Locate the cell with the specified text and output its (x, y) center coordinate. 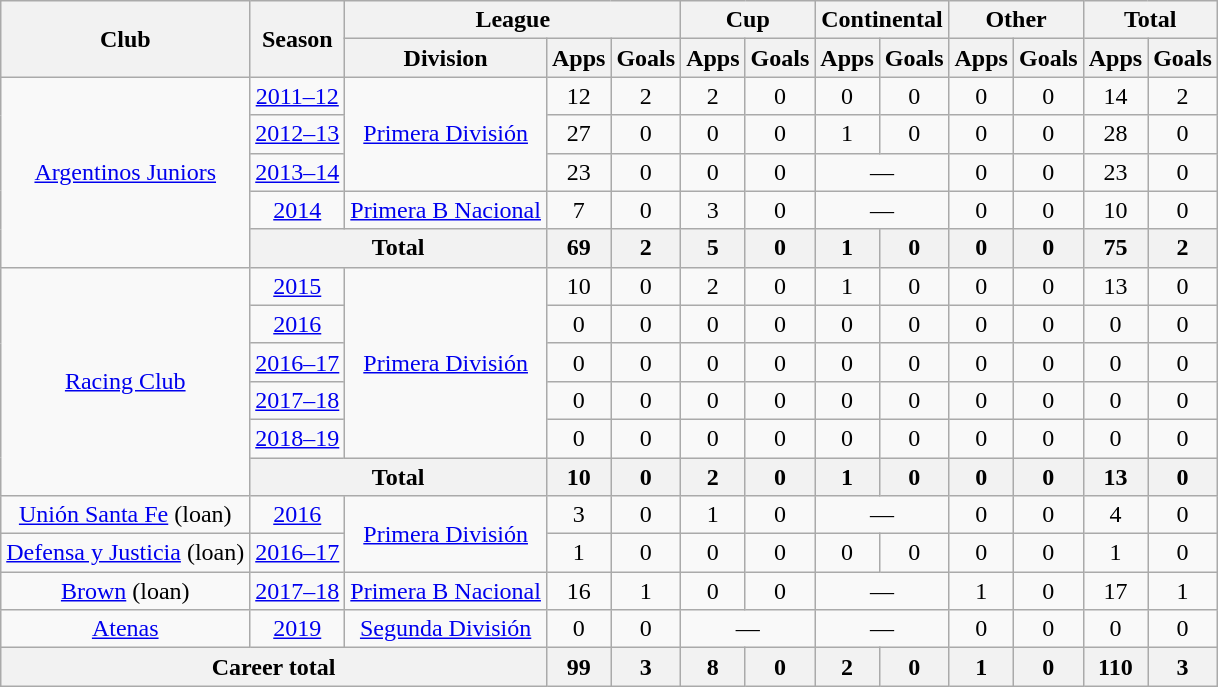
5 (713, 248)
14 (1115, 96)
75 (1115, 248)
Brown (loan) (126, 591)
Argentinos Juniors (126, 172)
2018–19 (298, 438)
16 (578, 591)
Unión Santa Fe (loan) (126, 515)
Racing Club (126, 381)
Career total (274, 667)
8 (713, 667)
7 (578, 210)
Club (126, 39)
17 (1115, 591)
2015 (298, 286)
12 (578, 96)
28 (1115, 134)
27 (578, 134)
2012–13 (298, 134)
Defensa y Justicia (loan) (126, 553)
4 (1115, 515)
2011–12 (298, 96)
99 (578, 667)
2019 (298, 629)
Division (446, 58)
2013–14 (298, 172)
69 (578, 248)
League (513, 20)
Cup (748, 20)
110 (1115, 667)
2014 (298, 210)
Continental (882, 20)
Segunda División (446, 629)
Other (1016, 20)
Atenas (126, 629)
Season (298, 39)
